Provide the (X, Y) coordinate of the cell's center where the given text is located.  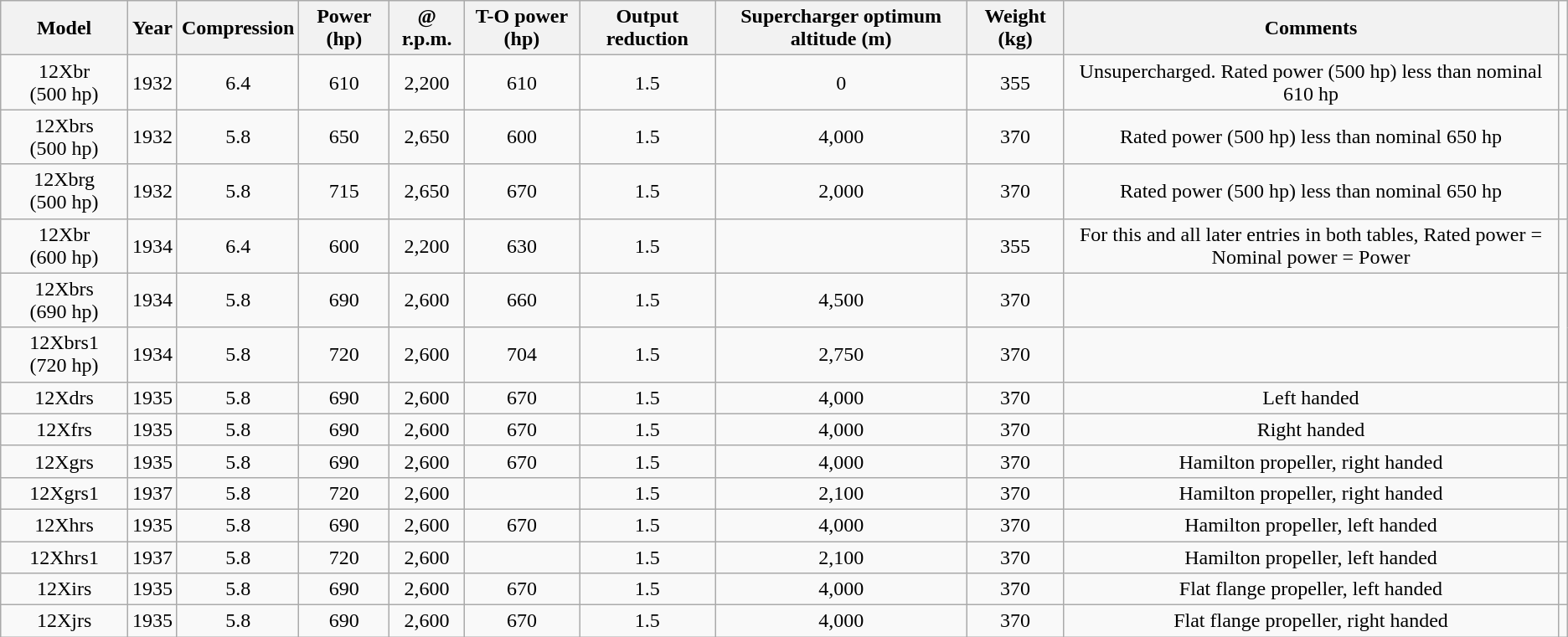
2,750 (841, 355)
715 (344, 191)
0 (841, 82)
12Xbr (500 hp) (64, 82)
Unsupercharged. Rated power (500 hp) less than nominal 610 hp (1311, 82)
12Xhrs1 (64, 557)
Supercharger optimum altitude (m) (841, 28)
Right handed (1311, 429)
Weight (kg) (1015, 28)
Power (hp) (344, 28)
12Xbrs1 (720 hp) (64, 355)
Left handed (1311, 398)
Year (152, 28)
12Xirs (64, 589)
12Xbrs (690 hp) (64, 300)
630 (521, 246)
Flat flange propeller, right handed (1311, 621)
12Xbr (600 hp) (64, 246)
12Xjrs (64, 621)
@ r.p.m. (427, 28)
T-O power (hp) (521, 28)
Flat flange propeller, left handed (1311, 589)
12Xhrs (64, 525)
12Xbrs (500 hp) (64, 137)
2,000 (841, 191)
12Xgrs1 (64, 493)
12Xfrs (64, 429)
Compression (238, 28)
Comments (1311, 28)
4,500 (841, 300)
704 (521, 355)
Model (64, 28)
Output reduction (647, 28)
For this and all later entries in both tables, Rated power = Nominal power = Power (1311, 246)
12Xdrs (64, 398)
12Xbrg (500 hp) (64, 191)
12Xgrs (64, 461)
650 (344, 137)
660 (521, 300)
